Pinpoint the cell where the given text exists, returning its [x, y] midpoint coordinate. 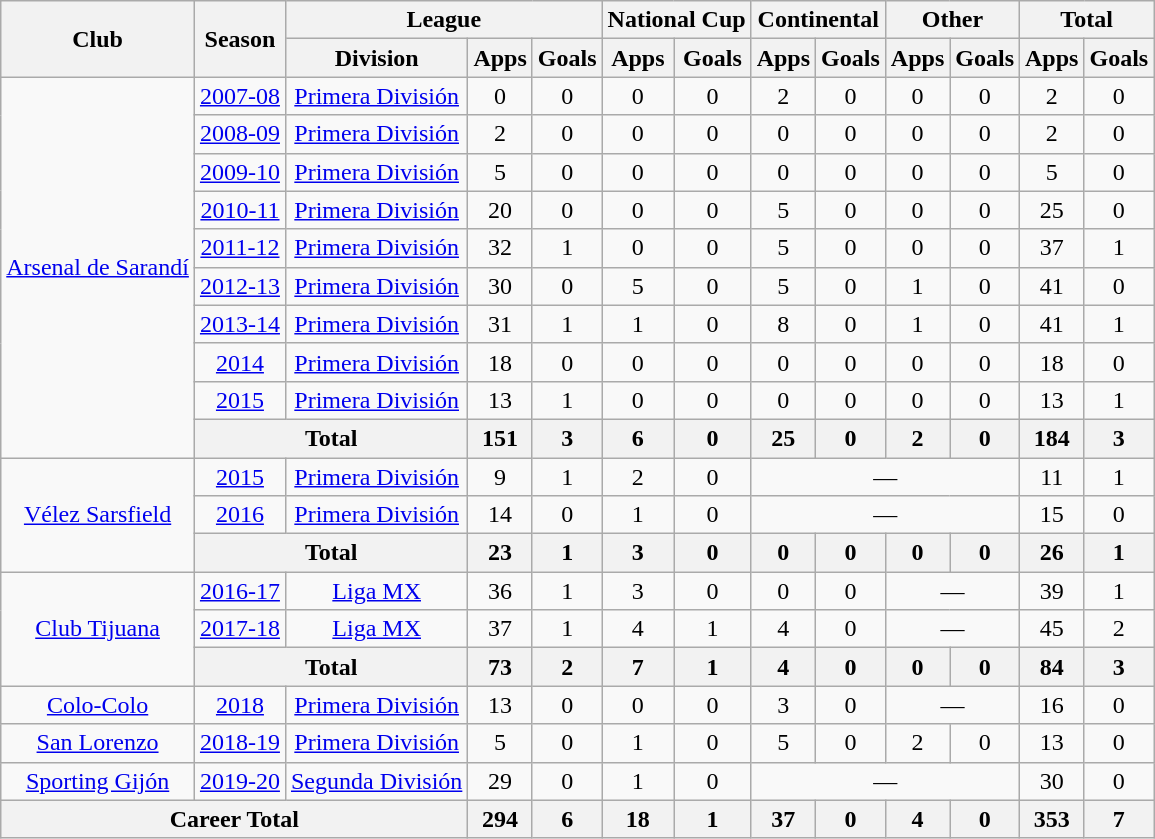
2011-12 [240, 248]
16 [1052, 705]
151 [500, 438]
32 [500, 248]
2008-09 [240, 134]
San Lorenzo [98, 743]
45 [1052, 629]
26 [1052, 553]
League [444, 20]
Club [98, 39]
Other [952, 20]
2016-17 [240, 591]
2012-13 [240, 286]
20 [500, 210]
Segunda División [376, 781]
294 [500, 819]
Arsenal de Sarandí [98, 268]
8 [783, 324]
2007-08 [240, 96]
39 [1052, 591]
184 [1052, 438]
Season [240, 39]
15 [1052, 515]
2014 [240, 362]
2009-10 [240, 172]
Colo-Colo [98, 705]
2019-20 [240, 781]
14 [500, 515]
2013-14 [240, 324]
31 [500, 324]
84 [1052, 667]
Division [376, 58]
National Cup [676, 20]
Sporting Gijón [98, 781]
Club Tijuana [98, 629]
36 [500, 591]
2010-11 [240, 210]
29 [500, 781]
9 [500, 477]
2017-18 [240, 629]
353 [1052, 819]
2016 [240, 515]
2018-19 [240, 743]
11 [1052, 477]
Career Total [234, 819]
23 [500, 553]
2018 [240, 705]
73 [500, 667]
Vélez Sarsfield [98, 515]
Continental [818, 20]
